Output the [X, Y] coordinate of the center of the cell containing the given text.  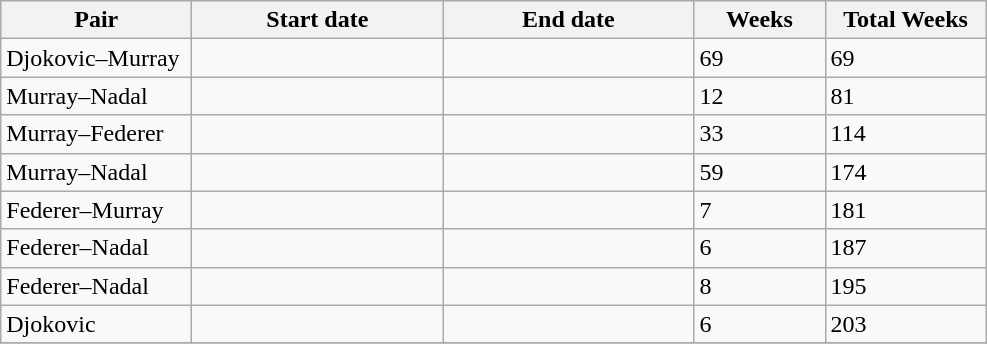
Murray–Federer [96, 134]
187 [906, 248]
114 [906, 134]
Weeks [760, 20]
203 [906, 324]
End date [568, 20]
8 [760, 286]
Djokovic [96, 324]
Federer–Murray [96, 210]
7 [760, 210]
81 [906, 96]
Start date [318, 20]
181 [906, 210]
174 [906, 172]
12 [760, 96]
33 [760, 134]
59 [760, 172]
Djokovic–Murray [96, 58]
Total Weeks [906, 20]
Pair [96, 20]
195 [906, 286]
